Search for the cell housing the specified text and yield its (x, y) center coordinate. 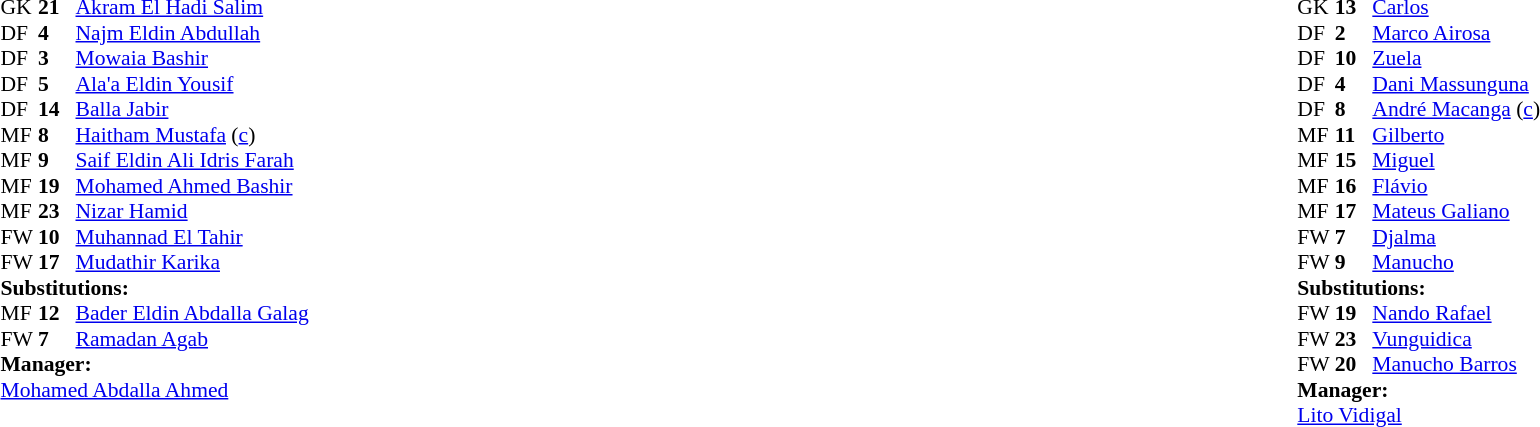
Nizar Hamid (192, 211)
20 (1354, 365)
Gilberto (1456, 135)
Nando Rafael (1456, 313)
5 (57, 84)
Bader Eldin Abdalla Galag (192, 313)
16 (1354, 186)
Ala'a Eldin Yousif (192, 84)
André Macanga (c) (1456, 109)
Vunguidica (1456, 339)
Manucho (1456, 263)
12 (57, 313)
Najm Eldin Abdullah (192, 33)
Flávio (1456, 186)
3 (57, 59)
14 (57, 109)
Miguel (1456, 161)
Saif Eldin Ali Idris Farah (192, 161)
Ramadan Agab (192, 339)
Mowaia Bashir (192, 59)
15 (1354, 161)
2 (1354, 33)
11 (1354, 135)
Muhannad El Tahir (192, 237)
Mateus Galiano (1456, 211)
Manucho Barros (1456, 365)
Mudathir Karika (192, 263)
Dani Massunguna (1456, 84)
Mohamed Ahmed Bashir (192, 186)
Zuela (1456, 59)
Haitham Mustafa (c) (192, 135)
Marco Airosa (1456, 33)
Djalma (1456, 237)
Mohamed Abdalla Ahmed (154, 390)
Balla Jabir (192, 109)
